Locate the cell with the specified text and output its [X, Y] center coordinate. 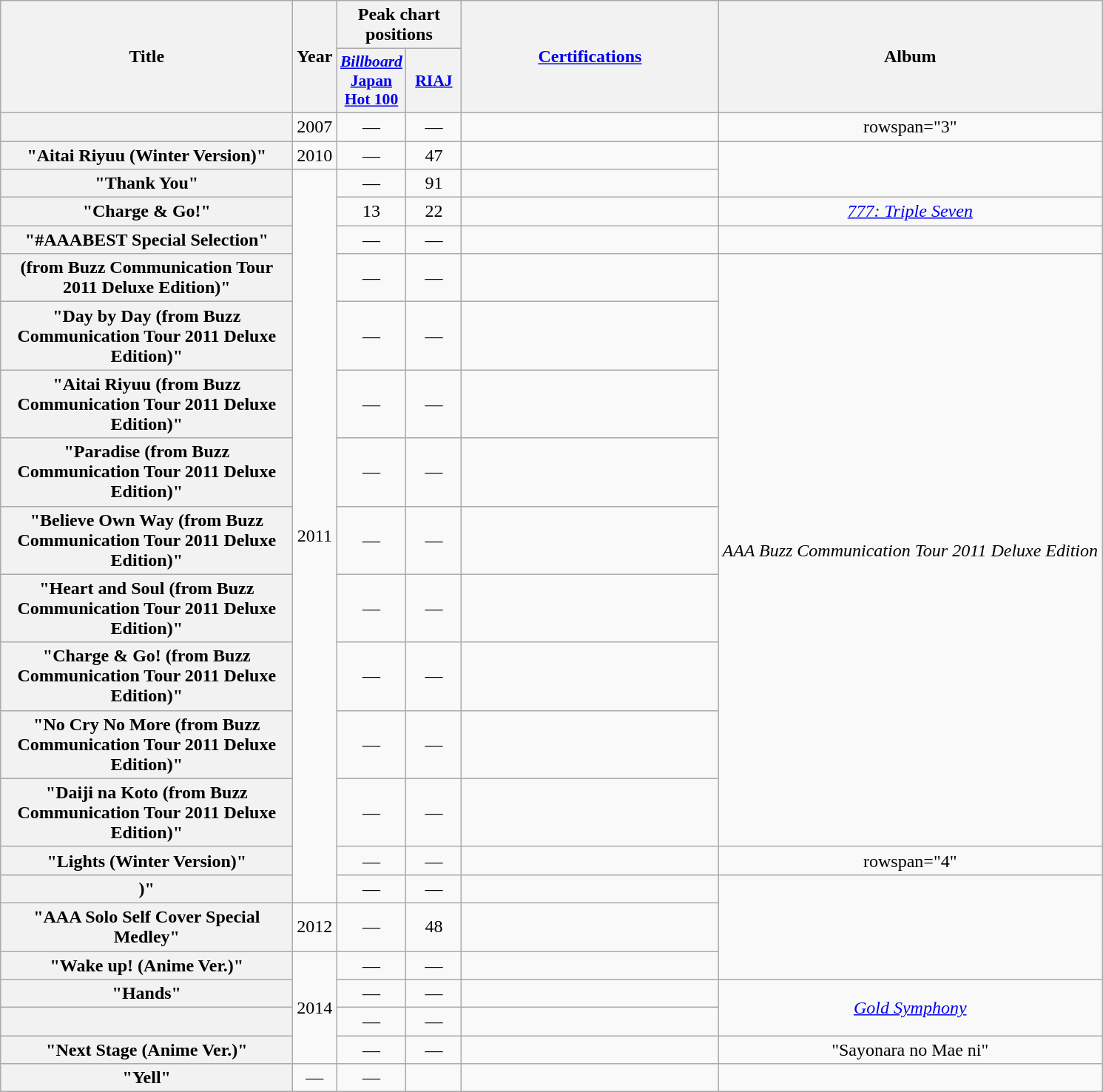
48 [434, 926]
47 [434, 155]
(from Buzz Communication Tour 2011 Deluxe Edition)" [146, 278]
"Hands" [146, 994]
"Heart and Soul (from Buzz Communication Tour 2011 Deluxe Edition)" [146, 608]
)" [146, 889]
Billboard Japan Hot 100 [371, 81]
"Lights (Winter Version)" [146, 860]
"Charge & Go! (from Buzz Communication Tour 2011 Deluxe Edition)" [146, 676]
"Aitai Riyuu (from Buzz Communication Tour 2011 Deluxe Edition)" [146, 404]
13 [371, 212]
Year [315, 57]
"Paradise (from Buzz Communication Tour 2011 Deluxe Edition)" [146, 472]
Certifications [590, 57]
"Daiji na Koto (from Buzz Communication Tour 2011 Deluxe Edition)" [146, 812]
777: Triple Seven [910, 212]
2012 [315, 926]
"Sayonara no Mae ni" [910, 1050]
"Charge & Go!" [146, 212]
Album [910, 57]
AAA Buzz Communication Tour 2011 Deluxe Edition [910, 550]
rowspan="3" [910, 127]
"Thank You" [146, 183]
Peak chart positions [399, 25]
Title [146, 57]
2007 [315, 127]
RIAJ [434, 81]
"Day by Day (from Buzz Communication Tour 2011 Deluxe Edition)" [146, 336]
2014 [315, 1008]
"Yell" [146, 1078]
91 [434, 183]
"#AAABEST Special Selection" [146, 240]
"Wake up! (Anime Ver.)" [146, 965]
rowspan="4" [910, 860]
22 [434, 212]
"AAA Solo Self Cover Special Medley" [146, 926]
"Believe Own Way (from Buzz Communication Tour 2011 Deluxe Edition)" [146, 540]
Gold Symphony [910, 1008]
2011 [315, 536]
"Next Stage (Anime Ver.)" [146, 1050]
"Aitai Riyuu (Winter Version)" [146, 155]
"No Cry No More (from Buzz Communication Tour 2011 Deluxe Edition)" [146, 744]
2010 [315, 155]
